Provide the [x, y] coordinate of the cell's center where the given text is located.  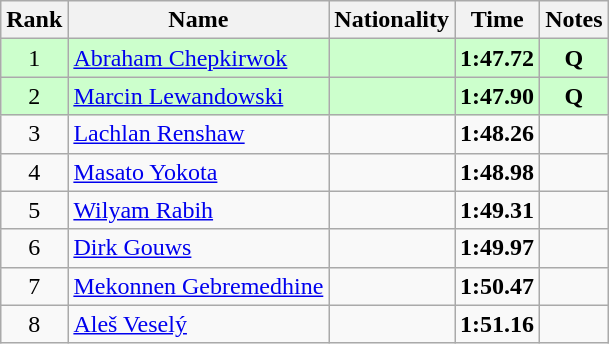
Nationality [392, 20]
1:51.16 [498, 324]
Mekonnen Gebremedhine [198, 286]
7 [34, 286]
1:47.90 [498, 96]
1:49.31 [498, 210]
1:48.98 [498, 172]
Dirk Gouws [198, 248]
Time [498, 20]
Aleš Veselý [198, 324]
Lachlan Renshaw [198, 134]
1:48.26 [498, 134]
3 [34, 134]
Notes [574, 20]
5 [34, 210]
1:50.47 [498, 286]
1 [34, 58]
Rank [34, 20]
Abraham Chepkirwok [198, 58]
Marcin Lewandowski [198, 96]
Masato Yokota [198, 172]
2 [34, 96]
1:49.97 [498, 248]
1:47.72 [498, 58]
4 [34, 172]
8 [34, 324]
6 [34, 248]
Name [198, 20]
Wilyam Rabih [198, 210]
